Search for the cell housing the specified text and yield its (X, Y) center coordinate. 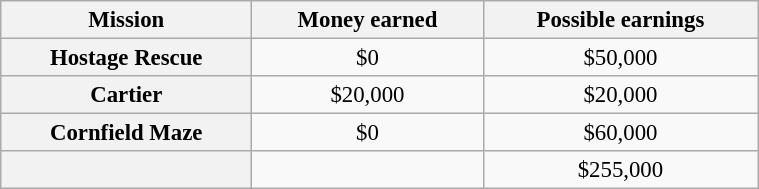
$60,000 (620, 133)
$50,000 (620, 57)
Money earned (368, 20)
Possible earnings (620, 20)
Cornfield Maze (126, 133)
Hostage Rescue (126, 57)
Mission (126, 20)
Cartier (126, 95)
$255,000 (620, 170)
